Detect which cell encompasses the target text, then output its [x, y] center coordinate. 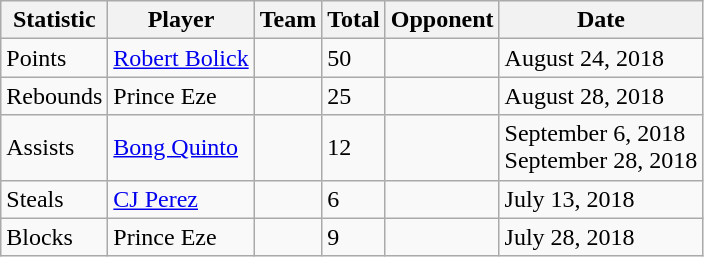
12 [354, 148]
September 6, 2018September 28, 2018 [601, 148]
Steals [54, 199]
Opponent [442, 20]
6 [354, 199]
Rebounds [54, 96]
Team [288, 20]
July 13, 2018 [601, 199]
CJ Perez [181, 199]
Robert Bolick [181, 58]
Statistic [54, 20]
Player [181, 20]
Bong Quinto [181, 148]
Assists [54, 148]
Blocks [54, 237]
August 24, 2018 [601, 58]
Total [354, 20]
25 [354, 96]
9 [354, 237]
August 28, 2018 [601, 96]
50 [354, 58]
July 28, 2018 [601, 237]
Date [601, 20]
Points [54, 58]
